For the text-containing cell, return its midpoint in [X, Y] coordinate format. 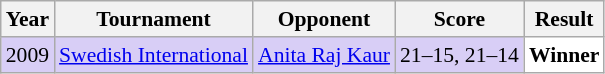
Tournament [154, 19]
Winner [564, 55]
Year [28, 19]
Score [460, 19]
Anita Raj Kaur [324, 55]
2009 [28, 55]
21–15, 21–14 [460, 55]
Result [564, 19]
Opponent [324, 19]
Swedish International [154, 55]
